Search for the cell housing the specified text and yield its (x, y) center coordinate. 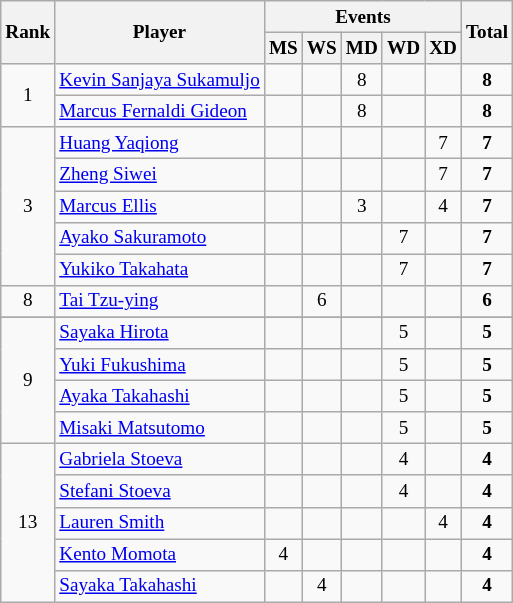
Rank (28, 32)
Zheng Siwei (160, 175)
Player (160, 32)
Huang Yaqiong (160, 143)
9 (28, 380)
Sayaka Takahashi (160, 586)
Kevin Sanjaya Sukamuljo (160, 80)
Marcus Fernaldi Gideon (160, 111)
Stefani Stoeva (160, 491)
Yukiko Takahata (160, 270)
Events (362, 17)
MD (362, 48)
Tai Tzu-ying (160, 301)
Ayaka Takahashi (160, 396)
MS (283, 48)
Ayako Sakuramoto (160, 238)
WD (403, 48)
1 (28, 96)
Lauren Smith (160, 523)
Misaki Matsutomo (160, 428)
Total (486, 32)
Sayaka Hirota (160, 333)
Yuki Fukushima (160, 365)
Kento Momota (160, 554)
Gabriela Stoeva (160, 460)
13 (28, 523)
Marcus Ellis (160, 206)
WS (322, 48)
XD (444, 48)
